Search for the cell housing the specified text and yield its (x, y) center coordinate. 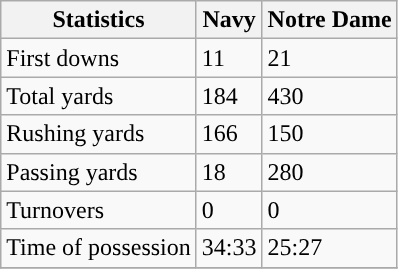
First downs (99, 58)
Navy (229, 20)
166 (229, 134)
21 (330, 58)
11 (229, 58)
Passing yards (99, 172)
150 (330, 134)
280 (330, 172)
25:27 (330, 248)
430 (330, 96)
Notre Dame (330, 20)
Rushing yards (99, 134)
18 (229, 172)
Time of possession (99, 248)
Total yards (99, 96)
34:33 (229, 248)
Turnovers (99, 210)
Statistics (99, 20)
184 (229, 96)
